Detect which cell encompasses the target text, then output its [X, Y] center coordinate. 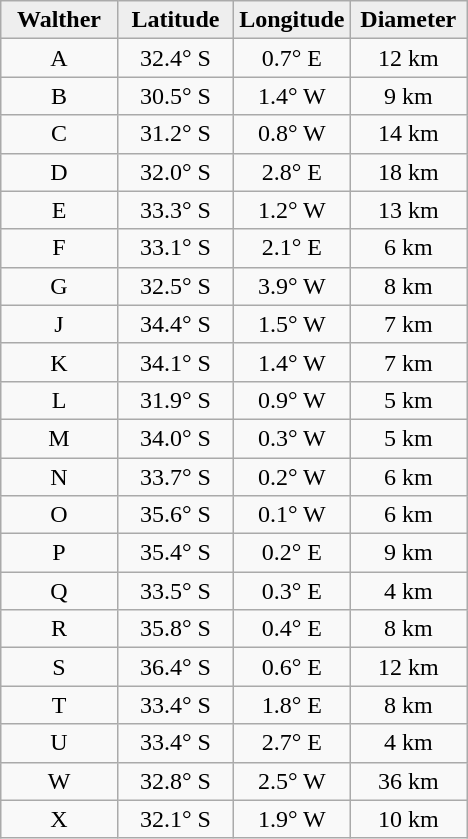
W [59, 781]
0.1° W [292, 515]
0.9° W [292, 400]
33.1° S [175, 248]
32.4° S [175, 58]
1.5° W [292, 324]
2.5° W [292, 781]
N [59, 477]
33.3° S [175, 210]
33.5° S [175, 591]
J [59, 324]
Walther [59, 20]
35.4° S [175, 553]
0.7° E [292, 58]
0.3° E [292, 591]
36 km [408, 781]
S [59, 667]
0.6° E [292, 667]
2.7° E [292, 743]
D [59, 172]
0.4° E [292, 629]
34.0° S [175, 438]
0.8° W [292, 134]
2.1° E [292, 248]
R [59, 629]
Q [59, 591]
31.9° S [175, 400]
10 km [408, 819]
0.2° W [292, 477]
33.7° S [175, 477]
30.5° S [175, 96]
L [59, 400]
36.4° S [175, 667]
U [59, 743]
T [59, 705]
32.8° S [175, 781]
35.8° S [175, 629]
34.1° S [175, 362]
1.8° E [292, 705]
X [59, 819]
0.2° E [292, 553]
F [59, 248]
35.6° S [175, 515]
1.9° W [292, 819]
14 km [408, 134]
13 km [408, 210]
Longitude [292, 20]
E [59, 210]
G [59, 286]
2.8° E [292, 172]
34.4° S [175, 324]
B [59, 96]
A [59, 58]
K [59, 362]
3.9° W [292, 286]
1.2° W [292, 210]
O [59, 515]
32.1° S [175, 819]
31.2° S [175, 134]
M [59, 438]
32.5° S [175, 286]
0.3° W [292, 438]
Diameter [408, 20]
Latitude [175, 20]
32.0° S [175, 172]
P [59, 553]
C [59, 134]
18 km [408, 172]
